Identify which cell holds the provided text, then report its (X, Y) central coordinate. 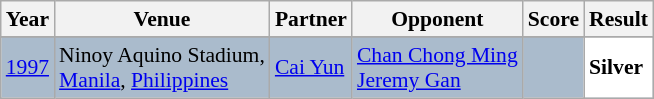
Score (554, 19)
Venue (162, 19)
Silver (618, 68)
Result (618, 19)
Chan Chong Ming Jeremy Gan (438, 68)
Year (28, 19)
Ninoy Aquino Stadium,Manila, Philippines (162, 68)
Partner (311, 19)
1997 (28, 68)
Cai Yun (311, 68)
Opponent (438, 19)
